Return [X, Y] of the center of cell containing provided text 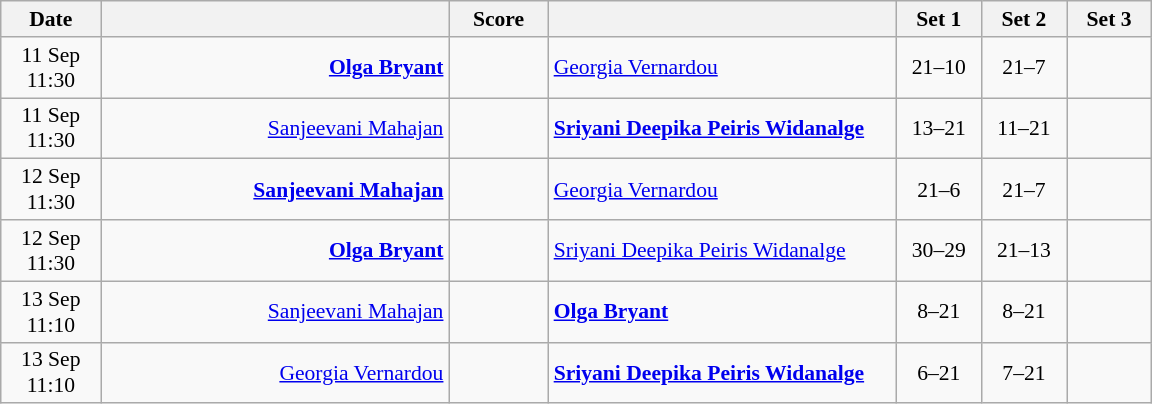
21–6 [938, 190]
11–21 [1024, 128]
Set 1 [938, 19]
7–21 [1024, 372]
Score [498, 19]
Set 3 [1108, 19]
30–29 [938, 250]
Date [51, 19]
21–10 [938, 68]
6–21 [938, 372]
21–13 [1024, 250]
Set 2 [1024, 19]
13–21 [938, 128]
